Return the (x, y) coordinate for the center point of the cell that contains the specified text.  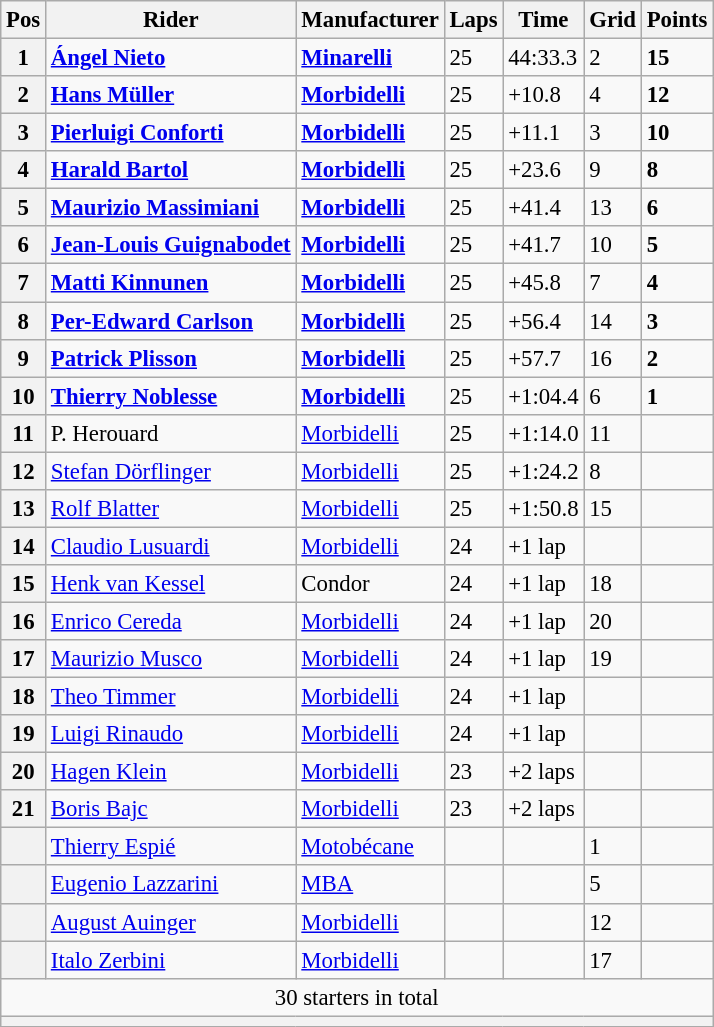
Condor (370, 584)
Patrick Plisson (171, 358)
Per-Edward Carlson (171, 321)
44:33.3 (544, 58)
Harald Bartol (171, 170)
Jean-Louis Guignabodet (171, 245)
+57.7 (544, 358)
Henk van Kessel (171, 584)
Ángel Nieto (171, 58)
Time (544, 20)
Boris Bajc (171, 809)
30 starters in total (357, 997)
Maurizio Musco (171, 659)
+41.4 (544, 208)
+1:50.8 (544, 509)
Hans Müller (171, 95)
Motobécane (370, 847)
MBA (370, 885)
Hagen Klein (171, 772)
P. Herouard (171, 433)
Maurizio Massimiani (171, 208)
Matti Kinnunen (171, 283)
Eugenio Lazzarini (171, 885)
+56.4 (544, 321)
Claudio Lusuardi (171, 546)
+1:14.0 (544, 433)
Rider (171, 20)
Rolf Blatter (171, 509)
Theo Timmer (171, 697)
Stefan Dörflinger (171, 471)
Manufacturer (370, 20)
+10.8 (544, 95)
Pos (24, 20)
+45.8 (544, 283)
+23.6 (544, 170)
+1:24.2 (544, 471)
Thierry Espié (171, 847)
Enrico Cereda (171, 621)
Pierluigi Conforti (171, 133)
+1:04.4 (544, 396)
Luigi Rinaudo (171, 734)
August Auinger (171, 922)
Laps (474, 20)
Minarelli (370, 58)
Thierry Noblesse (171, 396)
+11.1 (544, 133)
+41.7 (544, 245)
21 (24, 809)
Italo Zerbini (171, 960)
Grid (612, 20)
Points (676, 20)
